Scan for the cell matching the given text and deliver its [x, y] coordinate at center. 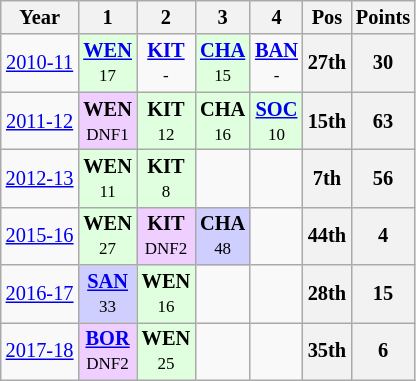
BAN- [276, 63]
WEN25 [166, 351]
CHA15 [222, 63]
Year [40, 17]
7th [327, 178]
KITDNF2 [166, 236]
35th [327, 351]
15 [383, 294]
27th [327, 63]
BORDNF2 [107, 351]
CHA48 [222, 236]
28th [327, 294]
2017-18 [40, 351]
2015-16 [40, 236]
SAN33 [107, 294]
WEN11 [107, 178]
15th [327, 121]
SOC10 [276, 121]
KIT12 [166, 121]
2010-11 [40, 63]
2 [166, 17]
56 [383, 178]
Points [383, 17]
Pos [327, 17]
1 [107, 17]
KIT8 [166, 178]
6 [383, 351]
WEN16 [166, 294]
63 [383, 121]
44th [327, 236]
30 [383, 63]
CHA16 [222, 121]
3 [222, 17]
2016-17 [40, 294]
KIT- [166, 63]
WEN27 [107, 236]
2012-13 [40, 178]
WEN17 [107, 63]
2011-12 [40, 121]
WENDNF1 [107, 121]
